Extract the [x, y] coordinate from the center of the cell holding the provided text.  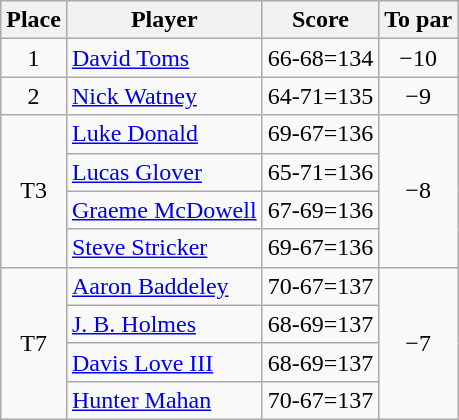
T7 [34, 343]
Player [164, 20]
Luke Donald [164, 134]
2 [34, 96]
67-69=136 [320, 210]
Steve Stricker [164, 248]
Score [320, 20]
1 [34, 58]
David Toms [164, 58]
Place [34, 20]
65-71=136 [320, 172]
−9 [418, 96]
66-68=134 [320, 58]
−8 [418, 191]
Nick Watney [164, 96]
−10 [418, 58]
Aaron Baddeley [164, 286]
Hunter Mahan [164, 400]
T3 [34, 191]
To par [418, 20]
64-71=135 [320, 96]
J. B. Holmes [164, 324]
Lucas Glover [164, 172]
Graeme McDowell [164, 210]
−7 [418, 343]
Davis Love III [164, 362]
